Extract the (x, y) coordinate from the center of the cell holding the provided text.  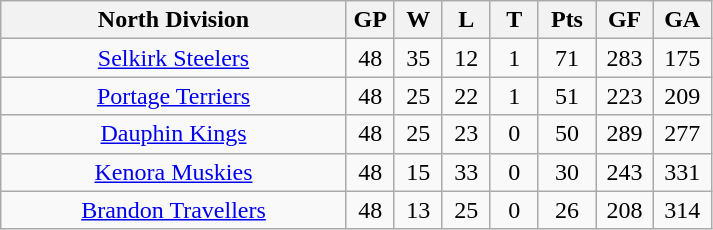
33 (466, 172)
12 (466, 58)
Portage Terriers (174, 96)
23 (466, 134)
Pts (567, 20)
W (418, 20)
GP (370, 20)
Kenora Muskies (174, 172)
283 (625, 58)
T (514, 20)
30 (567, 172)
314 (682, 210)
175 (682, 58)
223 (625, 96)
Dauphin Kings (174, 134)
277 (682, 134)
331 (682, 172)
L (466, 20)
289 (625, 134)
15 (418, 172)
50 (567, 134)
Brandon Travellers (174, 210)
Selkirk Steelers (174, 58)
71 (567, 58)
51 (567, 96)
22 (466, 96)
North Division (174, 20)
GF (625, 20)
209 (682, 96)
13 (418, 210)
243 (625, 172)
35 (418, 58)
GA (682, 20)
208 (625, 210)
26 (567, 210)
